Find where the given text appears and provide that cell's center as [x, y] coordinate. 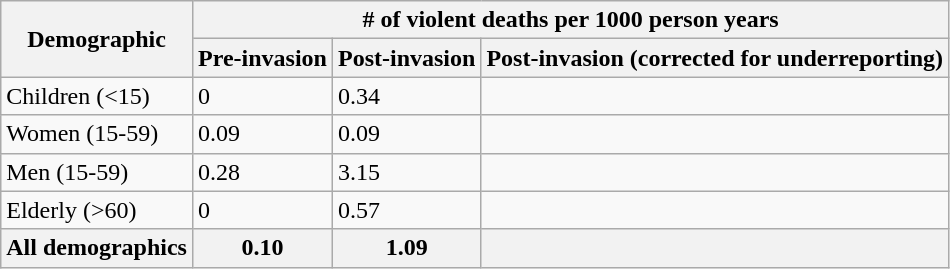
0.57 [406, 210]
3.15 [406, 172]
Post-invasion [406, 58]
Demographic [97, 39]
Men (15-59) [97, 172]
Women (15-59) [97, 134]
Post-invasion (corrected for underreporting) [715, 58]
0.34 [406, 96]
0.10 [262, 248]
Elderly (>60) [97, 210]
All demographics [97, 248]
# of violent deaths per 1000 person years [570, 20]
0.28 [262, 172]
1.09 [406, 248]
Pre-invasion [262, 58]
Children (<15) [97, 96]
